Return [x, y] of the center of cell containing provided text 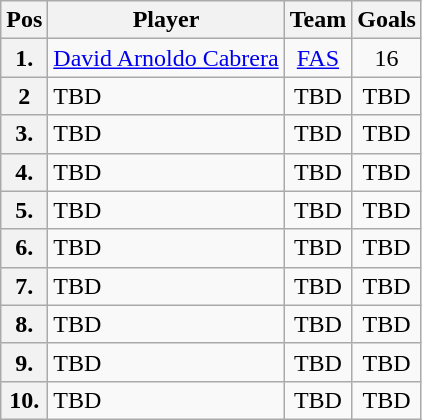
David Arnoldo Cabrera [166, 58]
5. [24, 210]
16 [387, 58]
Pos [24, 20]
2 [24, 96]
1. [24, 58]
FAS [318, 58]
Goals [387, 20]
10. [24, 400]
3. [24, 134]
8. [24, 324]
7. [24, 286]
6. [24, 248]
4. [24, 172]
Team [318, 20]
Player [166, 20]
9. [24, 362]
